Capture the cell that displays the provided text and extract its (x, y) central coordinate. 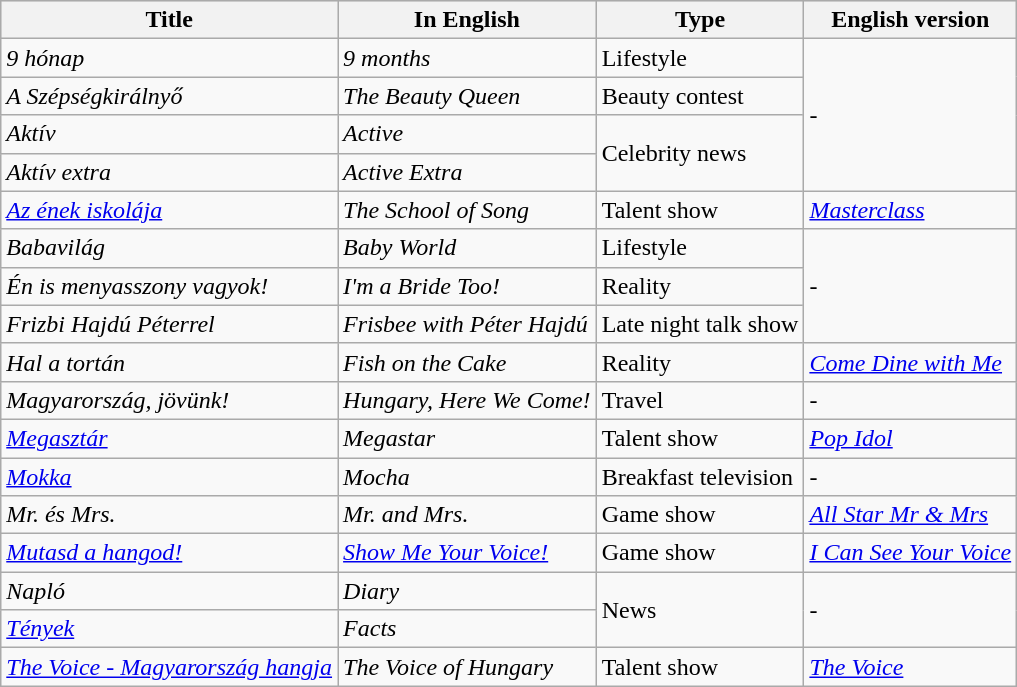
Frizbi Hajdú Péterrel (170, 324)
In English (468, 20)
Active (468, 134)
Megasztár (170, 438)
The Voice - Magyarország hangja (170, 667)
The School of Song (468, 210)
A Szépségkirálnyő (170, 96)
All Star Mr & Mrs (910, 515)
Masterclass (910, 210)
Magyarország, jövünk! (170, 400)
Babavilág (170, 248)
The Voice of Hungary (468, 667)
News (700, 610)
Mr. and Mrs. (468, 515)
Title (170, 20)
Active Extra (468, 172)
Fish on the Cake (468, 362)
English version (910, 20)
Hal a tortán (170, 362)
Mokka (170, 477)
Az ének iskolája (170, 210)
Napló (170, 591)
Come Dine with Me (910, 362)
Mr. és Mrs. (170, 515)
Show Me Your Voice! (468, 553)
Breakfast television (700, 477)
The Beauty Queen (468, 96)
Én is menyasszony vagyok! (170, 286)
Pop Idol (910, 438)
Hungary, Here We Come! (468, 400)
Megastar (468, 438)
Diary (468, 591)
Celebrity news (700, 153)
Beauty contest (700, 96)
Mutasd a hangod! (170, 553)
The Voice (910, 667)
Aktív (170, 134)
9 months (468, 58)
Travel (700, 400)
Baby World (468, 248)
Late night talk show (700, 324)
I'm a Bride Too! (468, 286)
Type (700, 20)
9 hónap (170, 58)
Frisbee with Péter Hajdú (468, 324)
Tények (170, 629)
Aktív extra (170, 172)
Facts (468, 629)
I Can See Your Voice (910, 553)
Mocha (468, 477)
